Return the (x, y) coordinate for the center point of the cell that contains the specified text.  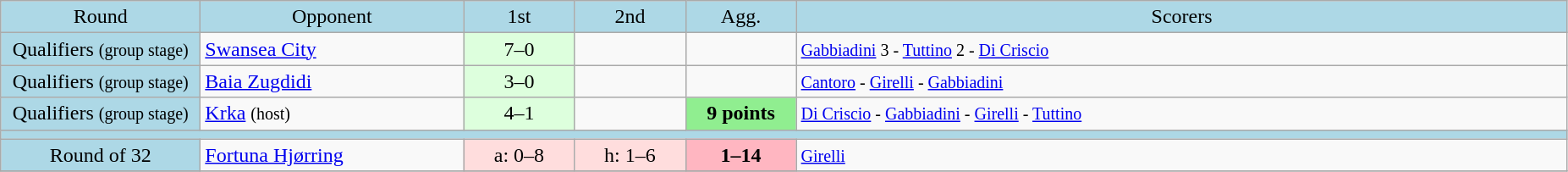
Swansea City (332, 49)
1st (520, 17)
7–0 (520, 49)
h: 1–6 (630, 155)
1–14 (741, 155)
Di Criscio - Gabbiadini - Girelli - Tuttino (1181, 114)
2nd (630, 17)
3–0 (520, 81)
Cantoro - Girelli - Gabbiadini (1181, 81)
Girelli (1181, 155)
Fortuna Hjørring (332, 155)
Krka (host) (332, 114)
a: 0–8 (520, 155)
Agg. (741, 17)
Opponent (332, 17)
Round (101, 17)
Scorers (1181, 17)
Round of 32 (101, 155)
9 points (741, 114)
4–1 (520, 114)
Baia Zugdidi (332, 81)
Gabbiadini 3 - Tuttino 2 - Di Criscio (1181, 49)
